Detect which cell encompasses the target text, then output its [x, y] center coordinate. 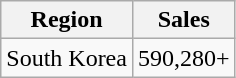
Sales [184, 20]
590,280+ [184, 58]
South Korea [67, 58]
Region [67, 20]
